Return (X, Y) of the center of cell containing provided text 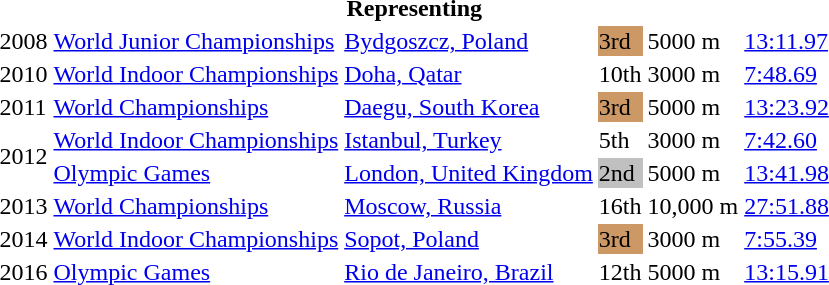
Moscow, Russia (469, 206)
World Junior Championships (196, 41)
5th (620, 140)
10,000 m (693, 206)
Daegu, South Korea (469, 107)
10th (620, 74)
Olympic Games (196, 173)
London, United Kingdom (469, 173)
Doha, Qatar (469, 74)
Sopot, Poland (469, 239)
Istanbul, Turkey (469, 140)
Bydgoszcz, Poland (469, 41)
16th (620, 206)
2nd (620, 173)
